Return the (x, y) coordinate for the center point of the cell that contains the specified text.  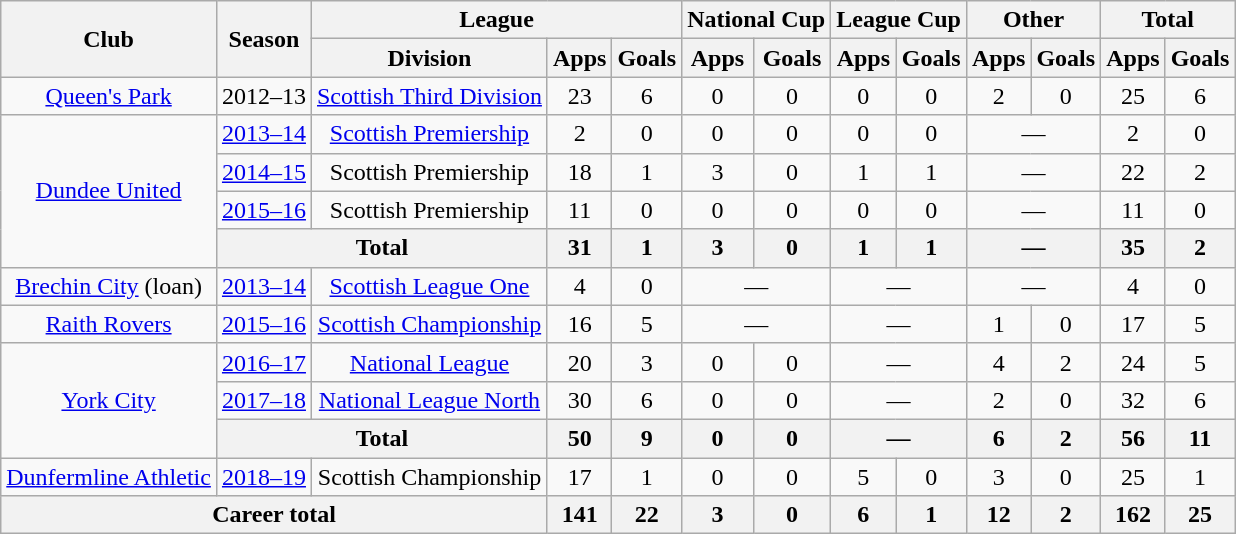
9 (647, 438)
162 (1133, 515)
York City (109, 400)
141 (579, 515)
23 (579, 96)
League (496, 20)
30 (579, 400)
National Cup (756, 20)
Division (429, 58)
Dundee United (109, 191)
2018–19 (264, 477)
League Cup (899, 20)
Queen's Park (109, 96)
2012–13 (264, 96)
12 (998, 515)
32 (1133, 400)
National League (429, 362)
31 (579, 248)
50 (579, 438)
20 (579, 362)
Dunfermline Athletic (109, 477)
Career total (274, 515)
2016–17 (264, 362)
Club (109, 39)
2017–18 (264, 400)
National League North (429, 400)
Brechin City (loan) (109, 286)
2014–15 (264, 172)
16 (579, 324)
18 (579, 172)
Raith Rovers (109, 324)
35 (1133, 248)
Season (264, 39)
24 (1133, 362)
56 (1133, 438)
Scottish Third Division (429, 96)
Scottish League One (429, 286)
Other (1033, 20)
